Find where the given text appears and provide that cell's center as (x, y) coordinate. 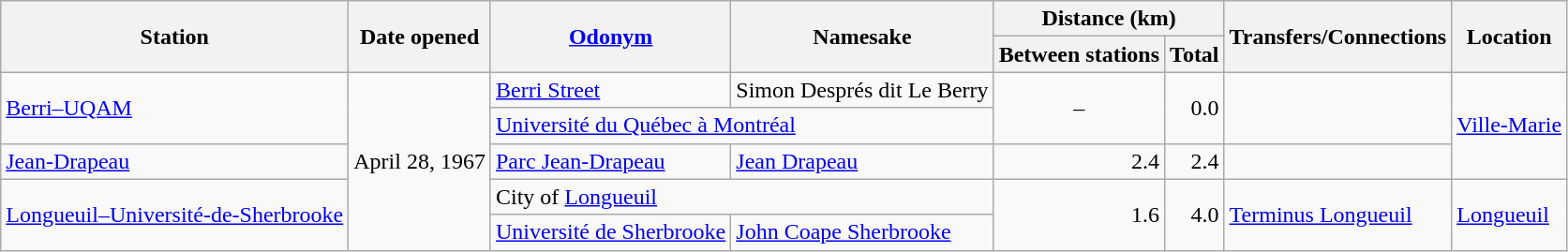
Jean-Drapeau (174, 161)
Université du Québec à Montréal (742, 126)
Station (174, 37)
Jean Drapeau (862, 161)
John Coape Sherbrooke (862, 232)
Odonym (610, 37)
Location (1509, 37)
Longueuil (1509, 215)
– (1079, 108)
0.0 (1195, 108)
4.0 (1195, 215)
Parc Jean-Drapeau (610, 161)
1.6 (1079, 215)
Date opened (420, 37)
City of Longueuil (742, 197)
Transfers/Connections (1338, 37)
Distance (km) (1109, 19)
Université de Sherbrooke (610, 232)
April 28, 1967 (420, 161)
Between stations (1079, 54)
Longueuil–Université-de-Sherbrooke (174, 215)
Namesake (862, 37)
Berri Street (610, 90)
Total (1195, 54)
Terminus Longueuil (1338, 215)
Ville-Marie (1509, 126)
Simon Després dit Le Berry (862, 90)
Berri–UQAM (174, 108)
